Find where the given text appears and provide that cell's center as (x, y) coordinate. 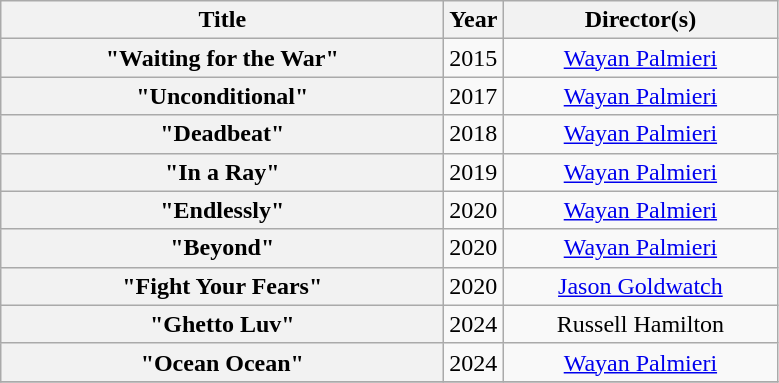
"Unconditional" (222, 96)
Director(s) (640, 20)
"Ocean Ocean" (222, 362)
Title (222, 20)
2015 (474, 58)
"Endlessly" (222, 210)
"Ghetto Luv" (222, 324)
Russell Hamilton (640, 324)
"Fight Your Fears" (222, 286)
"Beyond" (222, 248)
2017 (474, 96)
"Waiting for the War" (222, 58)
"In a Ray" (222, 172)
Jason Goldwatch (640, 286)
2019 (474, 172)
"Deadbeat" (222, 134)
Year (474, 20)
2018 (474, 134)
